For the text-containing cell, return its midpoint in (x, y) coordinate format. 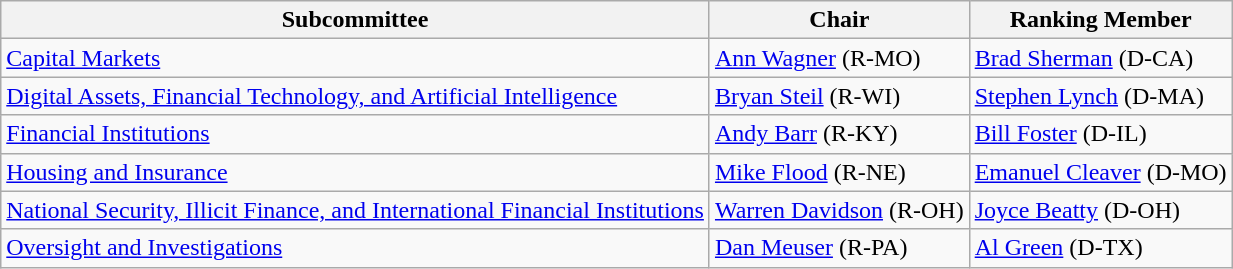
Bill Foster (D-IL) (1100, 134)
Warren Davidson (R-OH) (839, 210)
Financial Institutions (356, 134)
Emanuel Cleaver (D-MO) (1100, 172)
Digital Assets, Financial Technology, and Artificial Intelligence (356, 96)
Housing and Insurance (356, 172)
Subcommittee (356, 20)
Joyce Beatty (D-OH) (1100, 210)
Bryan Steil (R-WI) (839, 96)
Chair (839, 20)
Ann Wagner (R-MO) (839, 58)
Al Green (D-TX) (1100, 248)
Brad Sherman (D-CA) (1100, 58)
Ranking Member (1100, 20)
Capital Markets (356, 58)
Stephen Lynch (D-MA) (1100, 96)
National Security, Illicit Finance, and International Financial Institutions (356, 210)
Dan Meuser (R-PA) (839, 248)
Andy Barr (R-KY) (839, 134)
Oversight and Investigations (356, 248)
Mike Flood (R-NE) (839, 172)
